Provide the [x, y] coordinate of the cell's center where the given text is located.  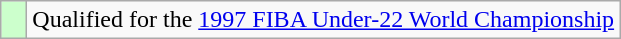
Qualified for the 1997 FIBA Under-22 World Championship [324, 20]
